Extract the [X, Y] coordinate from the center of the cell holding the provided text.  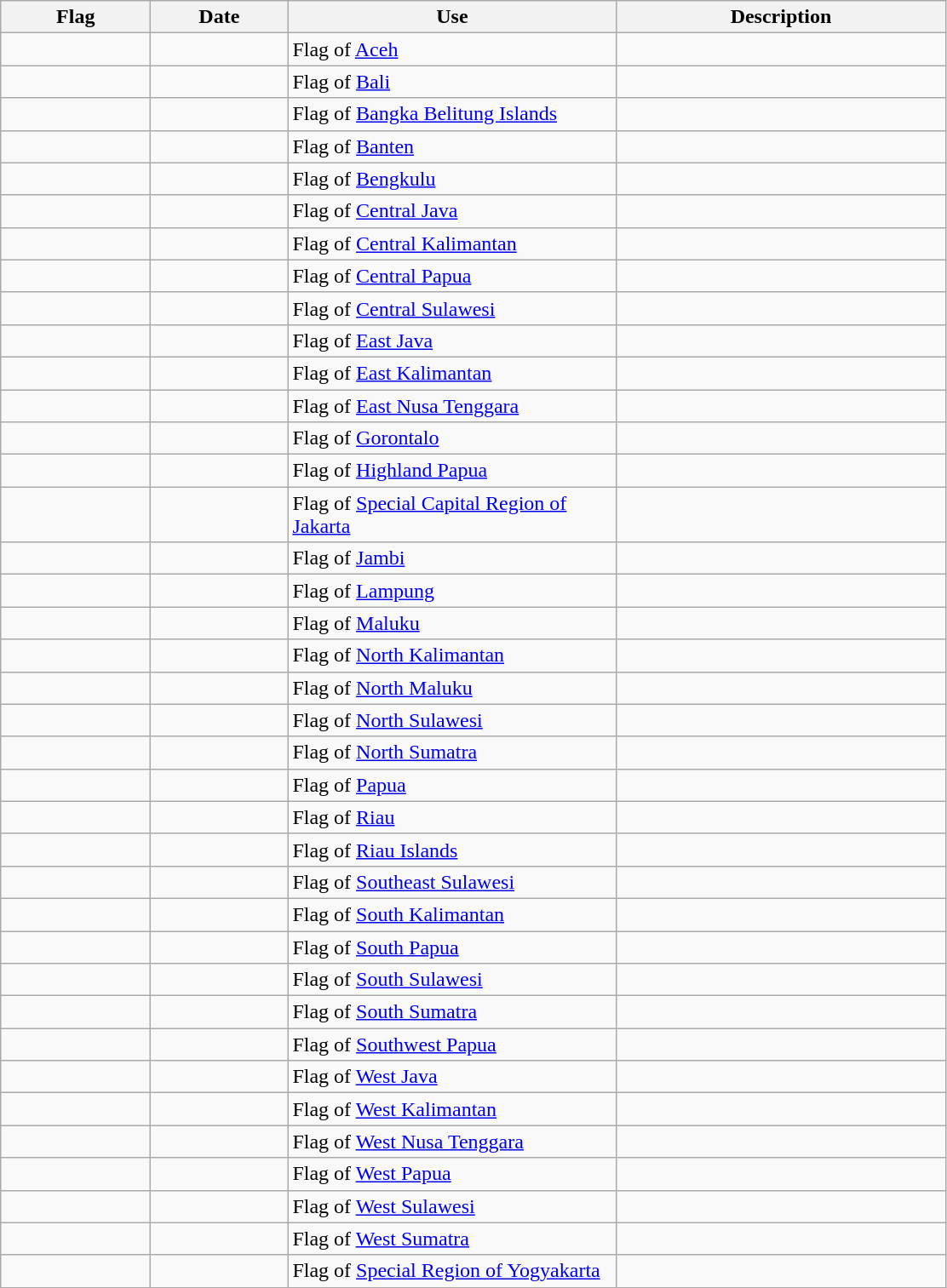
Description [781, 17]
Flag of Central Kalimantan [452, 243]
Flag of West Nusa Tenggara [452, 1142]
Flag of Maluku [452, 623]
Flag of West Papua [452, 1174]
Flag of Riau Islands [452, 850]
Flag [76, 17]
Flag of Southeast Sulawesi [452, 882]
Flag of East Java [452, 341]
Flag of Bali [452, 82]
Flag of Jambi [452, 558]
Flag of South Kalimantan [452, 914]
Flag of Special Region of Yogyakarta [452, 1271]
Flag of Papua [452, 785]
Flag of Central Sulawesi [452, 308]
Flag of North Sumatra [452, 753]
Flag of Special Capital Region of Jakarta [452, 514]
Date [220, 17]
Flag of Riau [452, 817]
Flag of Banten [452, 146]
Flag of Bengkulu [452, 179]
Flag of Bangka Belitung Islands [452, 114]
Flag of Lampung [452, 591]
Flag of North Maluku [452, 688]
Flag of South Sulawesi [452, 980]
Flag of Southwest Papua [452, 1045]
Flag of Central Papua [452, 276]
Flag of North Kalimantan [452, 655]
Flag of Central Java [452, 211]
Flag of West Sumatra [452, 1239]
Flag of West Sulawesi [452, 1206]
Flag of South Sumatra [452, 1012]
Flag of Highland Papua [452, 471]
Flag of East Nusa Tenggara [452, 406]
Flag of North Sulawesi [452, 720]
Flag of South Papua [452, 947]
Use [452, 17]
Flag of Aceh [452, 49]
Flag of Gorontalo [452, 438]
Flag of West Java [452, 1077]
Flag of West Kalimantan [452, 1109]
Flag of East Kalimantan [452, 373]
